From the cell containing the given text, extract its center point as [x, y] coordinate. 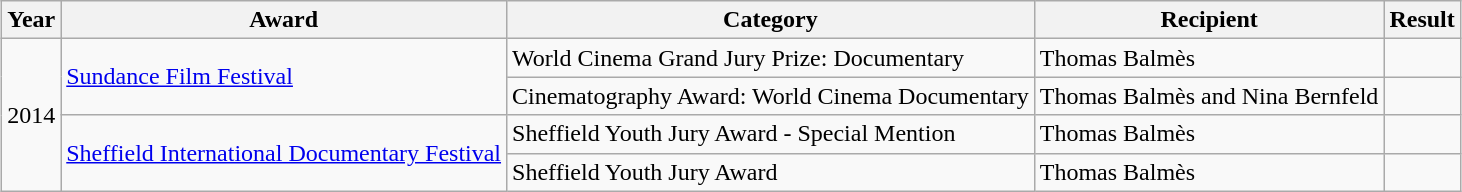
Year [32, 20]
Cinematography Award: World Cinema Documentary [771, 96]
Sheffield Youth Jury Award [771, 172]
Sundance Film Festival [284, 77]
Recipient [1209, 20]
2014 [32, 115]
Category [771, 20]
Thomas Balmès and Nina Bernfeld [1209, 96]
Result [1422, 20]
Sheffield Youth Jury Award - Special Mention [771, 134]
World Cinema Grand Jury Prize: Documentary [771, 58]
Sheffield International Documentary Festival [284, 153]
Award [284, 20]
